Extract the (X, Y) coordinate from the center of the cell holding the provided text.  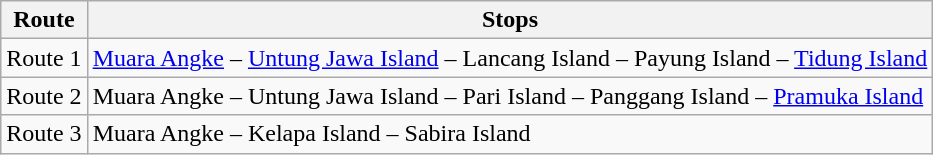
Muara Angke – Kelapa Island – Sabira Island (510, 134)
Stops (510, 20)
Muara Angke – Untung Jawa Island – Pari Island – Panggang Island – Pramuka Island (510, 96)
Route (44, 20)
Muara Angke – Untung Jawa Island – Lancang Island – Payung Island – Tidung Island (510, 58)
Route 1 (44, 58)
Route 2 (44, 96)
Route 3 (44, 134)
